Detect which cell encompasses the target text, then output its [x, y] center coordinate. 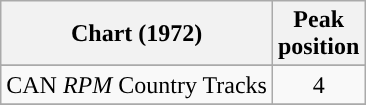
CAN RPM Country Tracks [137, 85]
Peakposition [318, 34]
Chart (1972) [137, 34]
4 [318, 85]
